Capture the cell that displays the provided text and extract its [X, Y] central coordinate. 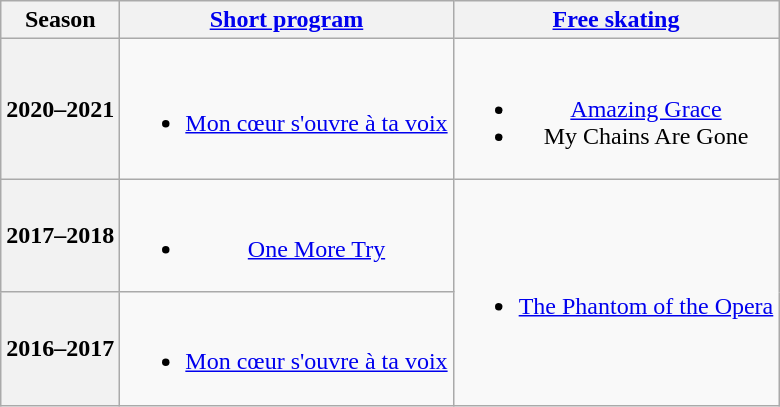
Amazing GraceMy Chains Are Gone [616, 109]
2017–2018 [60, 236]
The Phantom of the Opera [616, 292]
Free skating [616, 20]
Season [60, 20]
2016–2017 [60, 348]
One More Try [286, 236]
Short program [286, 20]
2020–2021 [60, 109]
